For the text-containing cell, return its midpoint in [x, y] coordinate format. 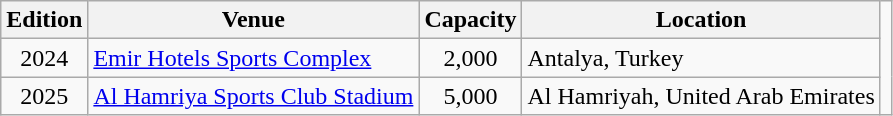
Capacity [470, 20]
Edition [44, 20]
Al Hamriya Sports Club Stadium [254, 96]
2024 [44, 58]
Antalya, Turkey [701, 58]
2025 [44, 96]
Emir Hotels Sports Complex [254, 58]
Location [701, 20]
5,000 [470, 96]
Al Hamriyah, United Arab Emirates [701, 96]
Venue [254, 20]
2,000 [470, 58]
